Search for the cell housing the specified text and yield its [x, y] center coordinate. 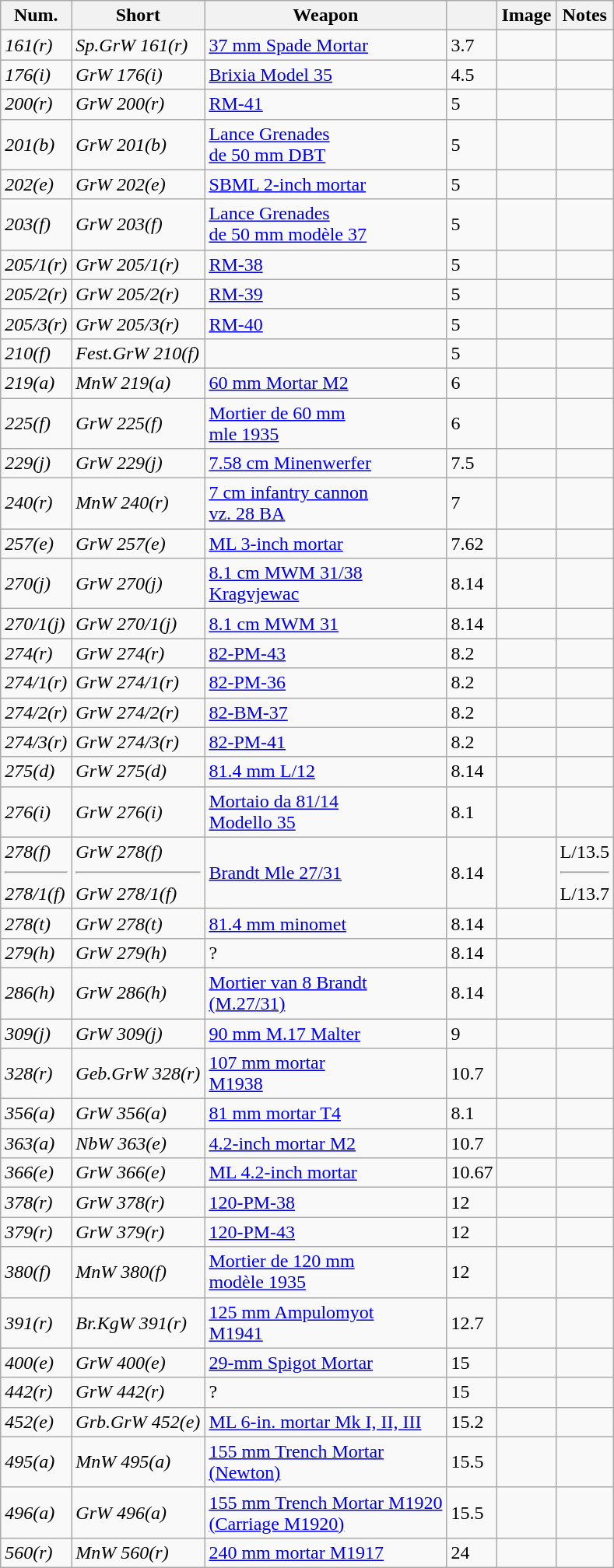
GrW 274/2(r) [139, 712]
GrW 356(a) [139, 1114]
201(b) [36, 145]
7.5 [472, 464]
205/1(r) [36, 264]
GrW 205/3(r) [139, 324]
257(e) [36, 544]
L/13.5L/13.7 [584, 873]
81 mm mortar T4 [325, 1114]
219(a) [36, 383]
RM-38 [325, 264]
GrW 270/1(j) [139, 624]
Image [526, 16]
12.7 [472, 1322]
176(i) [36, 75]
81.4 mm L/12 [325, 772]
Mortier van 8 Brandt(M.27/31) [325, 992]
10.67 [472, 1173]
286(h) [36, 992]
4.5 [472, 75]
560(r) [36, 1552]
278(t) [36, 923]
240 mm mortar M1917 [325, 1552]
RM-40 [325, 324]
155 mm Trench Mortar(Newton) [325, 1462]
GrW 176(i) [139, 75]
ML 6-in. mortar Mk I, II, III [325, 1422]
GrW 275(d) [139, 772]
ML 3-inch mortar [325, 544]
Grb.GrW 452(e) [139, 1422]
309(j) [36, 1034]
90 mm M.17 Malter [325, 1034]
203(f) [36, 224]
Sp.GrW 161(r) [139, 45]
107 mm mortarM1938 [325, 1073]
Fest.GrW 210(f) [139, 353]
82-PM-41 [325, 742]
GrW 378(r) [139, 1202]
GrW 496(a) [139, 1512]
GrW 379(r) [139, 1232]
GrW 203(f) [139, 224]
Weapon [325, 16]
270/1(j) [36, 624]
210(f) [36, 353]
GrW 274(r) [139, 653]
380(f) [36, 1272]
225(f) [36, 423]
MnW 560(r) [139, 1552]
495(a) [36, 1462]
ML 4.2-inch mortar [325, 1173]
MnW 240(r) [139, 504]
Mortier de 60 mmmle 1935 [325, 423]
GrW 205/2(r) [139, 294]
GrW 202(e) [139, 184]
NbW 363(e) [139, 1143]
Lance Grenadesde 50 mm DBT [325, 145]
240(r) [36, 504]
GrW 442(r) [139, 1392]
GrW 278(f)GrW 278/1(f) [139, 873]
4.2-inch mortar M2 [325, 1143]
356(a) [36, 1114]
24 [472, 1552]
GrW 205/1(r) [139, 264]
81.4 mm minomet [325, 923]
MnW 495(a) [139, 1462]
279(h) [36, 953]
205/2(r) [36, 294]
Short [139, 16]
60 mm Mortar M2 [325, 383]
442(r) [36, 1392]
GrW 276(i) [139, 812]
Mortaio da 81/14Modello 35 [325, 812]
275(d) [36, 772]
278(f)278/1(f) [36, 873]
GrW 274/3(r) [139, 742]
379(r) [36, 1232]
120-PM-43 [325, 1232]
Geb.GrW 328(r) [139, 1073]
MnW 219(a) [139, 383]
274/2(r) [36, 712]
229(j) [36, 464]
8.1 cm MWM 31/38Kragvjewac [325, 583]
276(i) [36, 812]
200(r) [36, 104]
125 mm AmpulomyotM1941 [325, 1322]
496(a) [36, 1512]
GrW 274/1(r) [139, 683]
Notes [584, 16]
452(e) [36, 1422]
SBML 2-inch mortar [325, 184]
GrW 366(e) [139, 1173]
378(r) [36, 1202]
Br.KgW 391(r) [139, 1322]
GrW 278(t) [139, 923]
RM-39 [325, 294]
8.1 cm MWM 31 [325, 624]
RM-41 [325, 104]
Num. [36, 16]
Mortier de 120 mmmodèle 1935 [325, 1272]
GrW 286(h) [139, 992]
202(e) [36, 184]
205/3(r) [36, 324]
82-BM-37 [325, 712]
15.2 [472, 1422]
29-mm Spigot Mortar [325, 1363]
Brixia Model 35 [325, 75]
7.58 cm Minenwerfer [325, 464]
366(e) [36, 1173]
274/3(r) [36, 742]
GrW 201(b) [139, 145]
391(r) [36, 1322]
328(r) [36, 1073]
GrW 279(h) [139, 953]
7.62 [472, 544]
Brandt Mle 27/31 [325, 873]
400(e) [36, 1363]
GrW 270(j) [139, 583]
GrW 309(j) [139, 1034]
GrW 200(r) [139, 104]
274/1(r) [36, 683]
Lance Grenadesde 50 mm modèle 37 [325, 224]
9 [472, 1034]
37 mm Spade Mortar [325, 45]
274(r) [36, 653]
270(j) [36, 583]
7 [472, 504]
120-PM-38 [325, 1202]
7 cm infantry cannonvz. 28 BA [325, 504]
GrW 400(e) [139, 1363]
3.7 [472, 45]
GrW 229(j) [139, 464]
155 mm Trench Mortar M1920(Carriage M1920) [325, 1512]
82-PM-43 [325, 653]
82-PM-36 [325, 683]
363(a) [36, 1143]
GrW 257(e) [139, 544]
GrW 225(f) [139, 423]
161(r) [36, 45]
MnW 380(f) [139, 1272]
